For the text-containing cell, return its midpoint in [x, y] coordinate format. 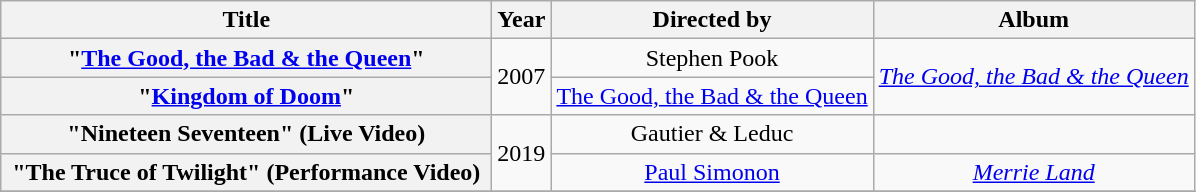
Merrie Land [1034, 172]
2019 [522, 153]
Paul Simonon [712, 172]
"Nineteen Seventeen" (Live Video) [246, 134]
Gautier & Leduc [712, 134]
2007 [522, 77]
Stephen Pook [712, 58]
Title [246, 20]
Year [522, 20]
Album [1034, 20]
Directed by [712, 20]
"The Good, the Bad & the Queen" [246, 58]
"Kingdom of Doom" [246, 96]
"The Truce of Twilight" (Performance Video) [246, 172]
